Extract the [x, y] coordinate from the center of the cell holding the provided text.  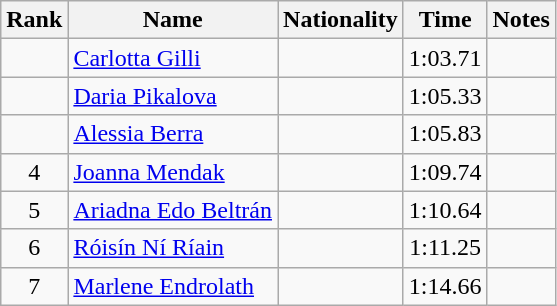
Carlotta Gilli [173, 58]
4 [34, 172]
Marlene Endrolath [173, 286]
1:14.66 [445, 286]
1:05.33 [445, 96]
1:11.25 [445, 248]
Róisín Ní Ríain [173, 248]
Name [173, 20]
7 [34, 286]
Rank [34, 20]
Nationality [341, 20]
Daria Pikalova [173, 96]
6 [34, 248]
Time [445, 20]
Notes [521, 20]
5 [34, 210]
Joanna Mendak [173, 172]
Ariadna Edo Beltrán [173, 210]
1:03.71 [445, 58]
1:09.74 [445, 172]
Alessia Berra [173, 134]
1:10.64 [445, 210]
1:05.83 [445, 134]
